Capture the cell that displays the provided text and extract its (x, y) central coordinate. 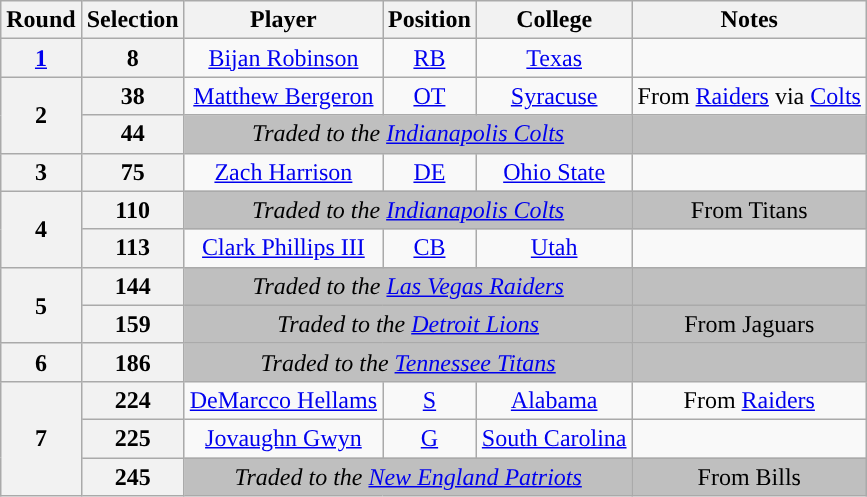
Jovaughn Gwyn (283, 438)
Traded to the New England Patriots (408, 477)
College (554, 20)
110 (132, 210)
245 (132, 477)
From Raiders (749, 400)
Round (41, 20)
1 (41, 58)
38 (132, 96)
5 (41, 305)
Ohio State (554, 172)
2 (41, 115)
From Titans (749, 210)
Zach Harrison (283, 172)
8 (132, 58)
Syracuse (554, 96)
DeMarcco Hellams (283, 400)
159 (132, 324)
From Bills (749, 477)
44 (132, 134)
186 (132, 362)
3 (41, 172)
75 (132, 172)
6 (41, 362)
OT (430, 96)
Traded to the Tennessee Titans (408, 362)
4 (41, 229)
Clark Phillips III (283, 248)
Player (283, 20)
DE (430, 172)
Position (430, 20)
Bijan Robinson (283, 58)
7 (41, 438)
144 (132, 286)
224 (132, 400)
Alabama (554, 400)
225 (132, 438)
G (430, 438)
Selection (132, 20)
RB (430, 58)
From Jaguars (749, 324)
Notes (749, 20)
Texas (554, 58)
Traded to the Las Vegas Raiders (408, 286)
Utah (554, 248)
113 (132, 248)
Matthew Bergeron (283, 96)
CB (430, 248)
S (430, 400)
Traded to the Detroit Lions (408, 324)
From Raiders via Colts (749, 96)
South Carolina (554, 438)
